Locate the cell with the specified text and output its [X, Y] center coordinate. 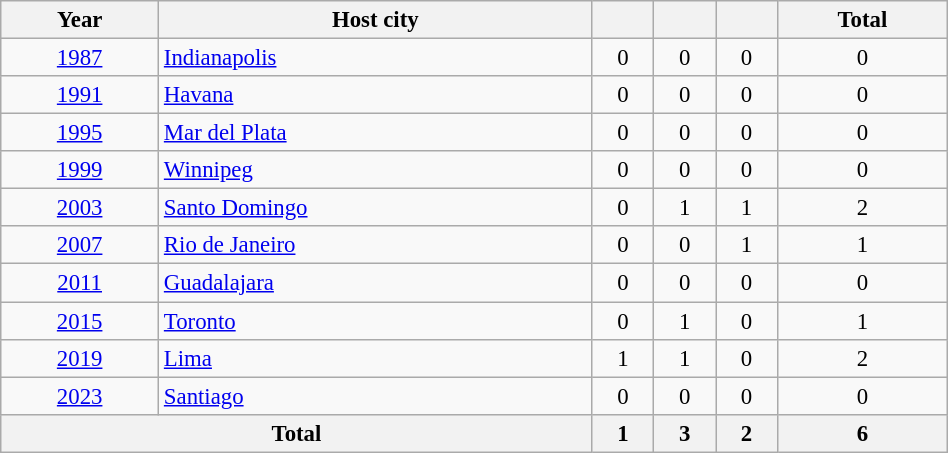
Winnipeg [376, 170]
Mar del Plata [376, 133]
2003 [80, 208]
Santo Domingo [376, 208]
Host city [376, 20]
2011 [80, 283]
Year [80, 20]
1999 [80, 170]
2019 [80, 358]
Toronto [376, 321]
Guadalajara [376, 283]
Indianapolis [376, 58]
2007 [80, 245]
2015 [80, 321]
Rio de Janeiro [376, 245]
1987 [80, 58]
Lima [376, 358]
1991 [80, 95]
1995 [80, 133]
2023 [80, 396]
6 [862, 433]
3 [685, 433]
Santiago [376, 396]
Havana [376, 95]
